Locate the cell with the specified text and output its (X, Y) center coordinate. 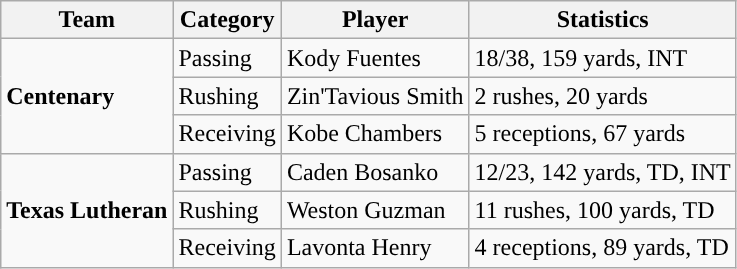
Statistics (602, 20)
Category (227, 20)
Lavonta Henry (375, 248)
4 receptions, 89 yards, TD (602, 248)
Player (375, 20)
Caden Bosanko (375, 172)
Weston Guzman (375, 210)
Centenary (87, 96)
2 rushes, 20 yards (602, 96)
Kody Fuentes (375, 58)
18/38, 159 yards, INT (602, 58)
Kobe Chambers (375, 134)
Zin'Tavious Smith (375, 96)
Team (87, 20)
11 rushes, 100 yards, TD (602, 210)
5 receptions, 67 yards (602, 134)
12/23, 142 yards, TD, INT (602, 172)
Texas Lutheran (87, 210)
